Scan for the cell matching the given text and deliver its (X, Y) coordinate at center. 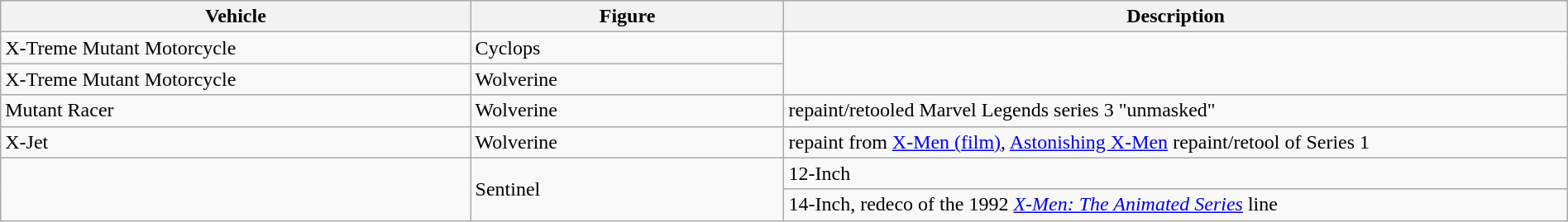
Figure (627, 17)
Description (1176, 17)
12-Inch (1176, 173)
X-Jet (236, 142)
Sentinel (627, 189)
14-Inch, redeco of the 1992 X-Men: The Animated Series line (1176, 205)
Vehicle (236, 17)
repaint from X-Men (film), Astonishing X-Men repaint/retool of Series 1 (1176, 142)
Cyclops (627, 48)
repaint/retooled Marvel Legends series 3 "unmasked" (1176, 111)
Mutant Racer (236, 111)
